Detect which cell encompasses the target text, then output its [x, y] center coordinate. 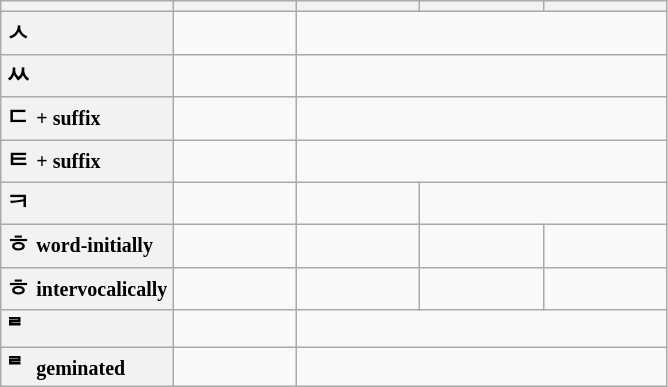
ᄅ geminated [87, 367]
ㅎ word-initially [87, 246]
ㅎ intervocalically [87, 288]
ㄷ + suffix [87, 118]
ᄅ [87, 329]
ㅆ [87, 76]
ㅅ [87, 34]
ㅋ [87, 204]
ㅌ + suffix [87, 162]
